Capture the cell that displays the provided text and extract its [X, Y] central coordinate. 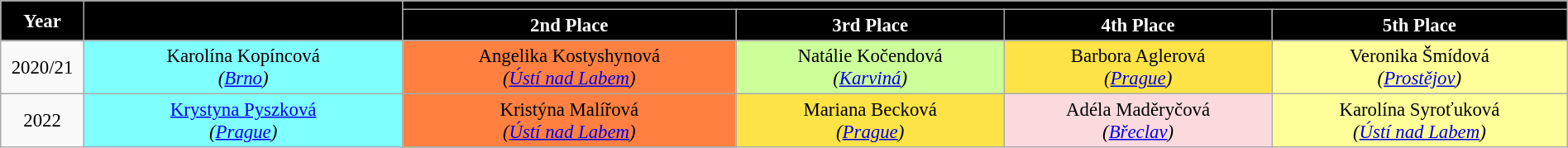
Krystyna Pyszková(Prague) [243, 121]
2nd Place [569, 26]
Barbora Aglerová(Prague) [1138, 68]
Karolína Syroťuková(Ústí nad Labem) [1420, 121]
2022 [43, 121]
Natálie Kočendová(Karviná) [870, 68]
Year [43, 21]
Veronika Šmídová(Prostějov) [1420, 68]
Kristýna Malířová(Ústí nad Labem) [569, 121]
4th Place [1138, 26]
3rd Place [870, 26]
5th Place [1420, 26]
Angelika Kostyshynová(Ústí nad Labem) [569, 68]
Mariana Becková(Prague) [870, 121]
Karolína Kopíncová(Brno) [243, 68]
2020/21 [43, 68]
Adéla Maděryčová(Břeclav) [1138, 121]
